Output the [X, Y] coordinate of the center of the cell containing the given text.  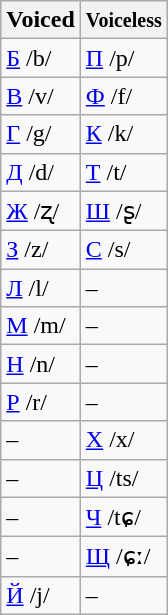
В /v/ [41, 96]
С /s/ [124, 250]
Ч /tɕ/ [124, 517]
Г /g/ [41, 134]
М /m/ [41, 326]
Й /j/ [41, 595]
Т /t/ [124, 172]
П /p/ [124, 58]
Х /x/ [124, 440]
К /k/ [124, 134]
Д /d/ [41, 172]
Н /n/ [41, 364]
Л /l/ [41, 288]
Voiceless [124, 20]
Щ /ɕː/ [124, 557]
Ш /ʂ/ [124, 211]
Ж /ʐ/ [41, 211]
Voiced [41, 20]
З /z/ [41, 250]
Ф /f/ [124, 96]
Б /b/ [41, 58]
Ц /ts/ [124, 478]
Р /r/ [41, 402]
